From the cell containing the given text, extract its center point as (X, Y) coordinate. 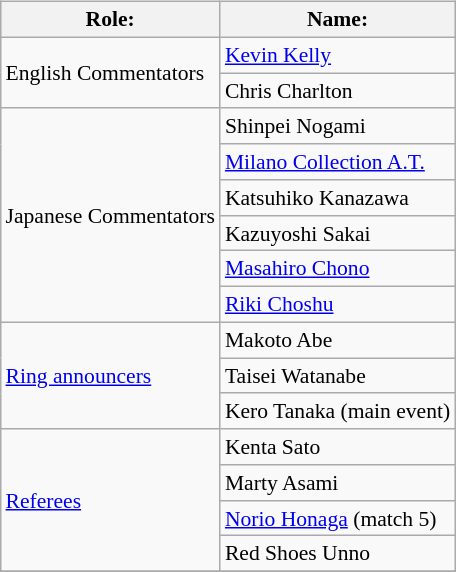
Role: (110, 20)
Japanese Commentators (110, 215)
Masahiro Chono (338, 269)
Ring announcers (110, 376)
Kevin Kelly (338, 55)
Kazuyoshi Sakai (338, 233)
Referees (110, 500)
Chris Charlton (338, 91)
Kenta Sato (338, 447)
Makoto Abe (338, 340)
Kero Tanaka (main event) (338, 411)
Taisei Watanabe (338, 376)
English Commentators (110, 72)
Katsuhiko Kanazawa (338, 198)
Milano Collection A.T. (338, 162)
Marty Asami (338, 483)
Riki Choshu (338, 305)
Shinpei Nogami (338, 126)
Name: (338, 20)
Red Shoes Unno (338, 554)
Norio Honaga (match 5) (338, 518)
